Output the [x, y] coordinate of the center of the cell containing the given text.  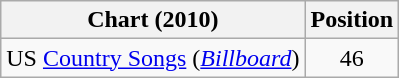
US Country Songs (Billboard) [153, 58]
46 [352, 58]
Position [352, 20]
Chart (2010) [153, 20]
